Search for the cell housing the specified text and yield its (x, y) center coordinate. 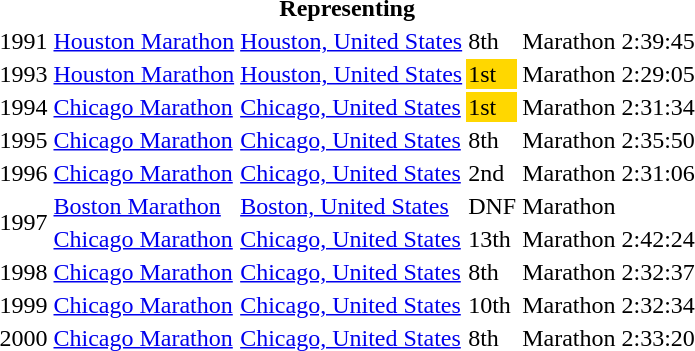
Boston Marathon (144, 206)
DNF (492, 206)
Boston, United States (352, 206)
10th (492, 305)
2nd (492, 173)
13th (492, 239)
